Search for the cell housing the specified text and yield its (X, Y) center coordinate. 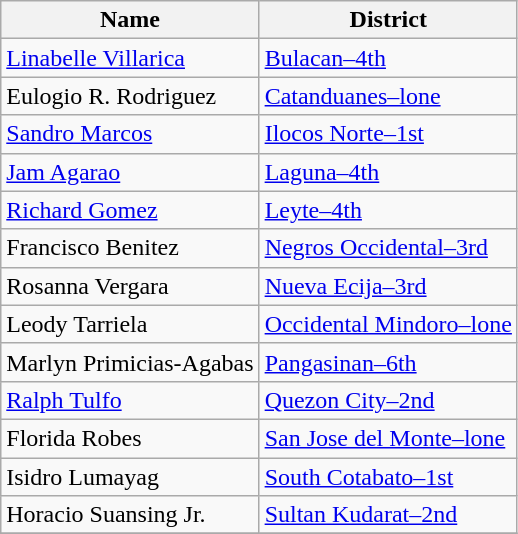
Jam Agarao (130, 172)
Name (130, 20)
Nueva Ecija–3rd (388, 286)
Horacio Suansing Jr. (130, 515)
Francisco Benitez (130, 248)
Quezon City–2nd (388, 400)
Linabelle Villarica (130, 58)
Occidental Mindoro–lone (388, 324)
San Jose del Monte–lone (388, 438)
South Cotabato–1st (388, 477)
Pangasinan–6th (388, 362)
Leyte–4th (388, 210)
Leody Tarriela (130, 324)
Ralph Tulfo (130, 400)
Marlyn Primicias-Agabas (130, 362)
Catanduanes–lone (388, 96)
Sandro Marcos (130, 134)
Ilocos Norte–1st (388, 134)
Florida Robes (130, 438)
Richard Gomez (130, 210)
District (388, 20)
Sultan Kudarat–2nd (388, 515)
Negros Occidental–3rd (388, 248)
Rosanna Vergara (130, 286)
Isidro Lumayag (130, 477)
Laguna–4th (388, 172)
Bulacan–4th (388, 58)
Eulogio R. Rodriguez (130, 96)
